Capture the cell that displays the provided text and extract its [X, Y] central coordinate. 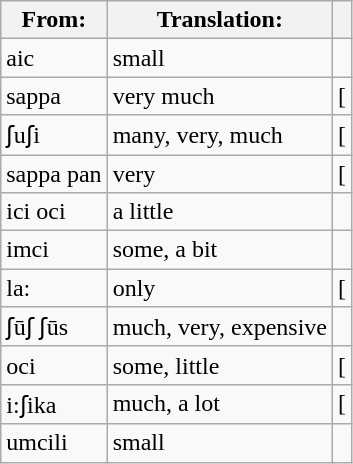
imci [54, 250]
some, little [220, 365]
very [220, 173]
ici oci [54, 212]
much, a lot [220, 404]
i:ʃika [54, 404]
sappa [54, 96]
Translation: [220, 20]
a little [220, 212]
very much [220, 96]
umcili [54, 443]
only [220, 288]
la: [54, 288]
many, very, much [220, 135]
ʃuʃi [54, 135]
aic [54, 58]
some, a bit [220, 250]
ʃūʃ ʃūs [54, 327]
sappa pan [54, 173]
From: [54, 20]
much, very, expensive [220, 327]
oci [54, 365]
